From the cell containing the given text, extract its center point as (X, Y) coordinate. 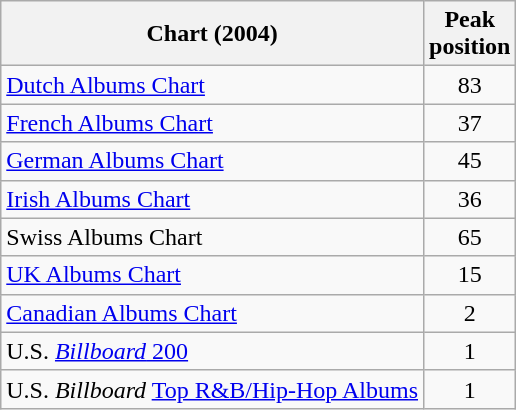
83 (470, 85)
45 (470, 161)
Dutch Albums Chart (212, 85)
French Albums Chart (212, 123)
Chart (2004) (212, 34)
37 (470, 123)
Canadian Albums Chart (212, 313)
U.S. Billboard 200 (212, 351)
German Albums Chart (212, 161)
2 (470, 313)
36 (470, 199)
UK Albums Chart (212, 275)
U.S. Billboard Top R&B/Hip-Hop Albums (212, 389)
Peakposition (470, 34)
Irish Albums Chart (212, 199)
65 (470, 237)
15 (470, 275)
Swiss Albums Chart (212, 237)
